Search for the cell housing the specified text and yield its [X, Y] center coordinate. 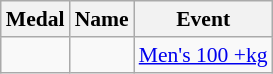
Name [102, 19]
Men's 100 +kg [204, 55]
Medal [36, 19]
Event [204, 19]
